Identify which cell holds the provided text, then report its [X, Y] central coordinate. 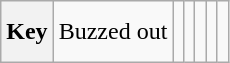
Key [27, 32]
Buzzed out [113, 32]
